Pinpoint the cell where the given text exists, returning its (x, y) midpoint coordinate. 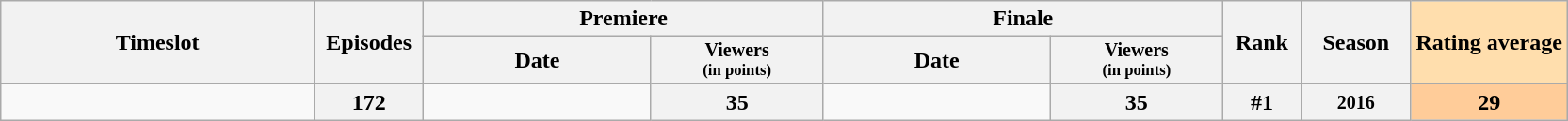
Rating average (1489, 43)
29 (1489, 102)
Rank (1262, 43)
Finale (1023, 19)
Episodes (368, 43)
172 (368, 102)
2016 (1356, 102)
Season (1356, 43)
Timeslot (158, 43)
Premiere (623, 19)
#1 (1262, 102)
